Provide the (X, Y) coordinate of the cell's center where the given text is located.  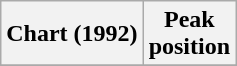
Peakposition (189, 34)
Chart (1992) (72, 34)
